Find where the given text appears and provide that cell's center as (x, y) coordinate. 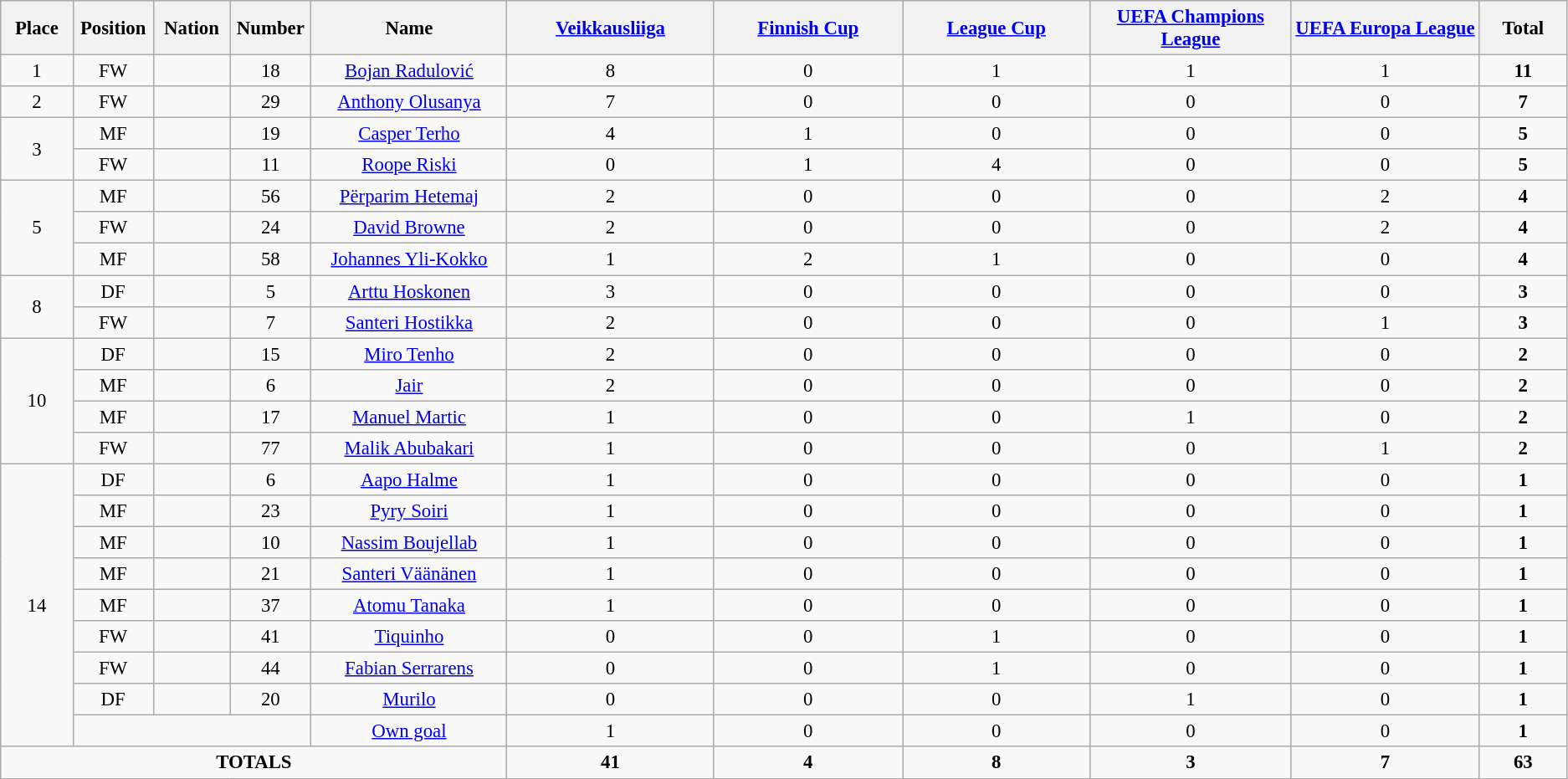
37 (271, 606)
Finnish Cup (808, 28)
Veikkausliiga (611, 28)
Tiquinho (409, 637)
Fabian Serrarens (409, 669)
Malik Abubakari (409, 448)
Bojan Radulović (409, 71)
Place (37, 28)
Arttu Hoskonen (409, 291)
Atomu Tanaka (409, 606)
Murilo (409, 700)
David Browne (409, 228)
Santeri Väänänen (409, 574)
Total (1523, 28)
Aapo Halme (409, 479)
Position (113, 28)
63 (1523, 763)
Anthony Olusanya (409, 102)
44 (271, 669)
Own goal (409, 731)
18 (271, 71)
Johannes Yli-Kokko (409, 259)
29 (271, 102)
Pyry Soiri (409, 511)
Number (271, 28)
23 (271, 511)
TOTALS (254, 763)
Roope Riski (409, 165)
17 (271, 417)
58 (271, 259)
77 (271, 448)
Miro Tenho (409, 354)
UEFA Champions League (1191, 28)
Jair (409, 385)
Përparim Hetemaj (409, 197)
Santeri Hostikka (409, 322)
Nation (192, 28)
Casper Terho (409, 134)
Manuel Martic (409, 417)
19 (271, 134)
20 (271, 700)
15 (271, 354)
League Cup (997, 28)
56 (271, 197)
24 (271, 228)
21 (271, 574)
Nassim Boujellab (409, 542)
UEFA Europa League (1386, 28)
14 (37, 605)
Name (409, 28)
